For the text-containing cell, return its midpoint in (X, Y) coordinate format. 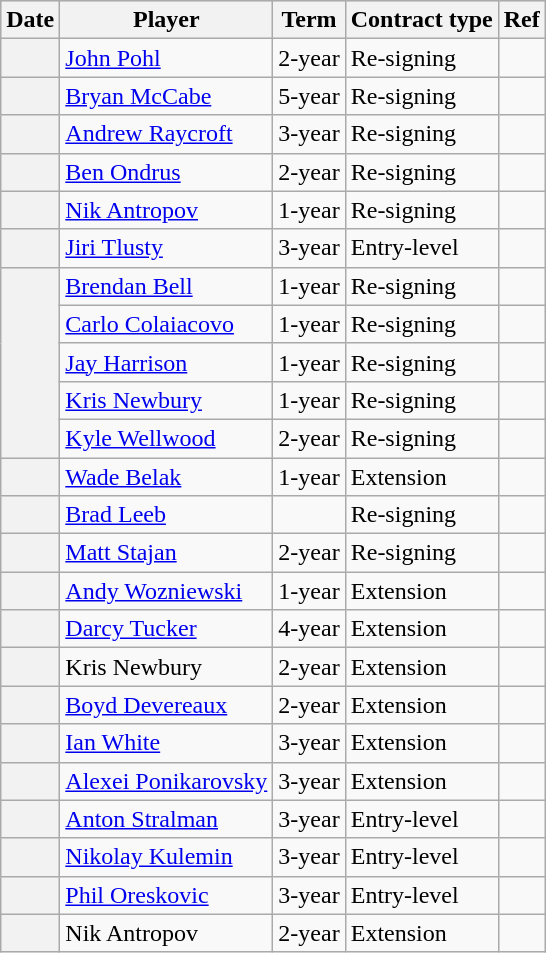
Term (309, 20)
Brendan Bell (166, 286)
Phil Oreskovic (166, 895)
Andrew Raycroft (166, 134)
Date (30, 20)
Ref (522, 20)
Alexei Ponikarovsky (166, 781)
4-year (309, 629)
Contract type (422, 20)
Ian White (166, 743)
Nikolay Kulemin (166, 857)
Darcy Tucker (166, 629)
Jay Harrison (166, 362)
Matt Stajan (166, 553)
Brad Leeb (166, 515)
5-year (309, 96)
John Pohl (166, 58)
Andy Wozniewski (166, 591)
Player (166, 20)
Jiri Tlusty (166, 248)
Carlo Colaiacovo (166, 324)
Kyle Wellwood (166, 438)
Anton Stralman (166, 819)
Bryan McCabe (166, 96)
Ben Ondrus (166, 172)
Wade Belak (166, 477)
Boyd Devereaux (166, 705)
